Detect which cell encompasses the target text, then output its [x, y] center coordinate. 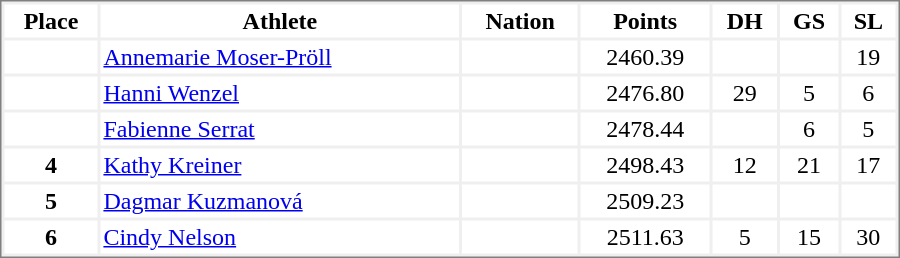
4 [50, 164]
Place [50, 20]
Hanni Wenzel [280, 92]
Points [646, 20]
29 [745, 92]
GS [809, 20]
2460.39 [646, 56]
Kathy Kreiner [280, 164]
Nation [520, 20]
2476.80 [646, 92]
SL [868, 20]
21 [809, 164]
Cindy Nelson [280, 236]
12 [745, 164]
2498.43 [646, 164]
Dagmar Kuzmanová [280, 200]
Fabienne Serrat [280, 128]
2509.23 [646, 200]
17 [868, 164]
Athlete [280, 20]
2478.44 [646, 128]
15 [809, 236]
2511.63 [646, 236]
Annemarie Moser-Pröll [280, 56]
19 [868, 56]
30 [868, 236]
DH [745, 20]
